Find where the given text appears and provide that cell's center as [X, Y] coordinate. 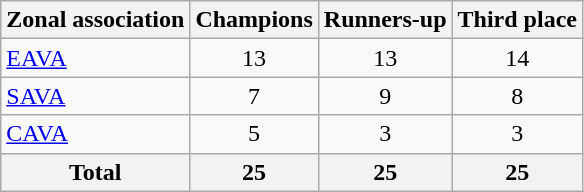
CAVA [96, 134]
Third place [517, 20]
Champions [254, 20]
SAVA [96, 96]
Runners-up [385, 20]
Zonal association [96, 20]
Total [96, 172]
14 [517, 58]
9 [385, 96]
7 [254, 96]
8 [517, 96]
EAVA [96, 58]
5 [254, 134]
